Extract the (X, Y) coordinate from the center of the cell holding the provided text.  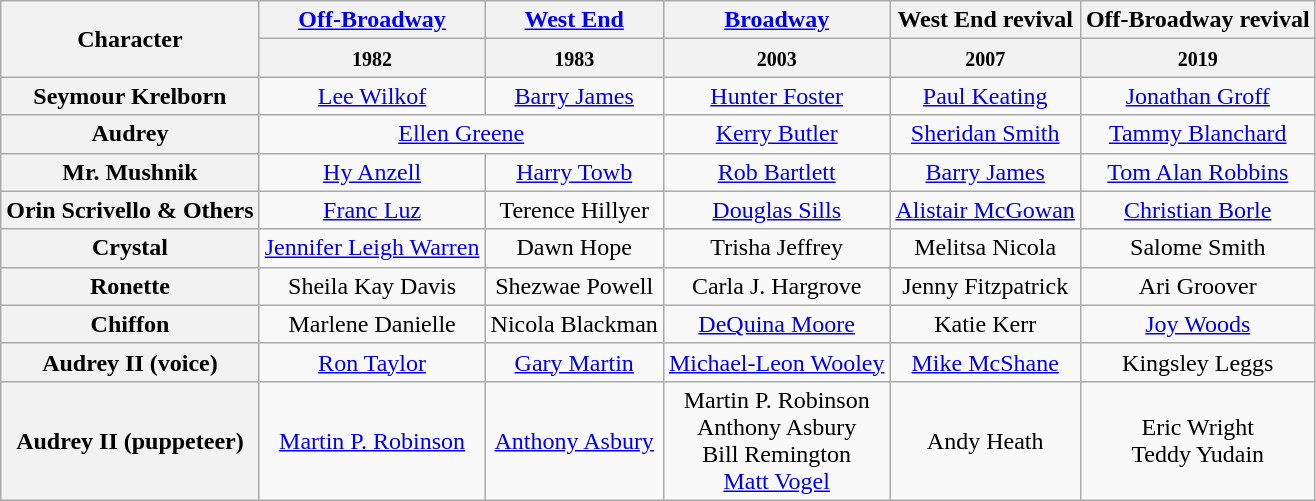
Salome Smith (1198, 248)
Trisha Jeffrey (776, 248)
Terence Hillyer (574, 210)
West End (574, 20)
Hunter Foster (776, 96)
Andy Heath (985, 440)
Douglas Sills (776, 210)
Tom Alan Robbins (1198, 172)
Character (130, 39)
Sheila Kay Davis (372, 286)
2007 (985, 58)
1983 (574, 58)
Seymour Krelborn (130, 96)
Kerry Butler (776, 134)
Melitsa Nicola (985, 248)
Off-Broadway (372, 20)
Off-Broadway revival (1198, 20)
Alistair McGowan (985, 210)
Dawn Hope (574, 248)
2019 (1198, 58)
Christian Borle (1198, 210)
Tammy Blanchard (1198, 134)
Ari Groover (1198, 286)
Mike McShane (985, 362)
Mr. Mushnik (130, 172)
Shezwae Powell (574, 286)
Jonathan Groff (1198, 96)
Ronette (130, 286)
Broadway (776, 20)
Kingsley Leggs (1198, 362)
Gary Martin (574, 362)
Franc Luz (372, 210)
Ellen Greene (461, 134)
Carla J. Hargrove (776, 286)
Joy Woods (1198, 324)
2003 (776, 58)
Lee Wilkof (372, 96)
Ron Taylor (372, 362)
Harry Towb (574, 172)
Crystal (130, 248)
Orin Scrivello & Others (130, 210)
Marlene Danielle (372, 324)
DeQuina Moore (776, 324)
Audrey II (puppeteer) (130, 440)
Rob Bartlett (776, 172)
Michael-Leon Wooley (776, 362)
Audrey (130, 134)
Chiffon (130, 324)
Hy Anzell (372, 172)
Martin P. RobinsonAnthony AsburyBill RemingtonMatt Vogel (776, 440)
Paul Keating (985, 96)
West End revival (985, 20)
Eric Wright Teddy Yudain (1198, 440)
Nicola Blackman (574, 324)
Katie Kerr (985, 324)
Sheridan Smith (985, 134)
Jennifer Leigh Warren (372, 248)
Audrey II (voice) (130, 362)
Jenny Fitzpatrick (985, 286)
Martin P. Robinson (372, 440)
1982 (372, 58)
Anthony Asbury (574, 440)
